Locate the cell with the specified text and output its [x, y] center coordinate. 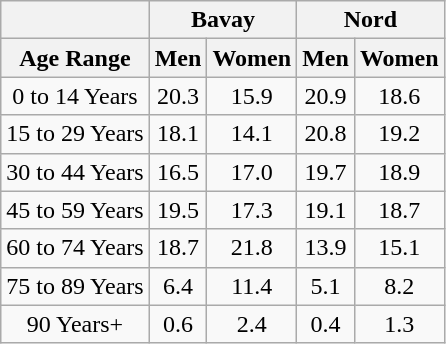
14.1 [252, 134]
30 to 44 Years [75, 172]
0.4 [326, 324]
6.4 [178, 286]
15.1 [399, 248]
5.1 [326, 286]
19.2 [399, 134]
Bavay [222, 20]
45 to 59 Years [75, 210]
20.3 [178, 96]
0.6 [178, 324]
16.5 [178, 172]
0 to 14 Years [75, 96]
1.3 [399, 324]
90 Years+ [75, 324]
18.1 [178, 134]
18.9 [399, 172]
8.2 [399, 286]
18.6 [399, 96]
21.8 [252, 248]
20.9 [326, 96]
13.9 [326, 248]
Nord [370, 20]
19.1 [326, 210]
20.8 [326, 134]
19.7 [326, 172]
17.3 [252, 210]
15.9 [252, 96]
Age Range [75, 58]
60 to 74 Years [75, 248]
19.5 [178, 210]
11.4 [252, 286]
15 to 29 Years [75, 134]
2.4 [252, 324]
17.0 [252, 172]
75 to 89 Years [75, 286]
